Return the (x, y) coordinate for the center point of the cell that contains the specified text.  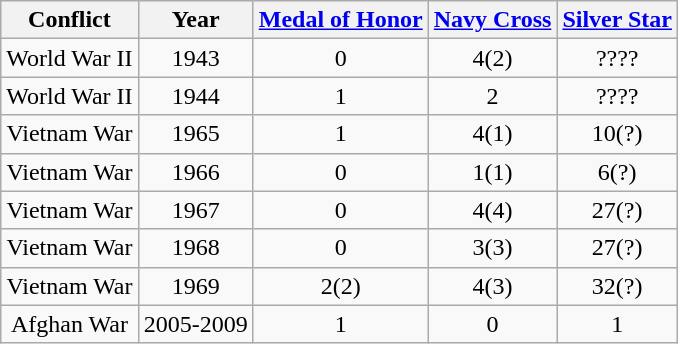
6(?) (618, 172)
4(4) (492, 210)
4(3) (492, 286)
1968 (196, 248)
Year (196, 20)
32(?) (618, 286)
Conflict (70, 20)
Afghan War (70, 324)
1965 (196, 134)
4(2) (492, 58)
1943 (196, 58)
Silver Star (618, 20)
1967 (196, 210)
2005-2009 (196, 324)
Navy Cross (492, 20)
Medal of Honor (340, 20)
1944 (196, 96)
2(2) (340, 286)
4(1) (492, 134)
2 (492, 96)
1969 (196, 286)
1(1) (492, 172)
10(?) (618, 134)
3(3) (492, 248)
1966 (196, 172)
